For the text-containing cell, return its midpoint in [x, y] coordinate format. 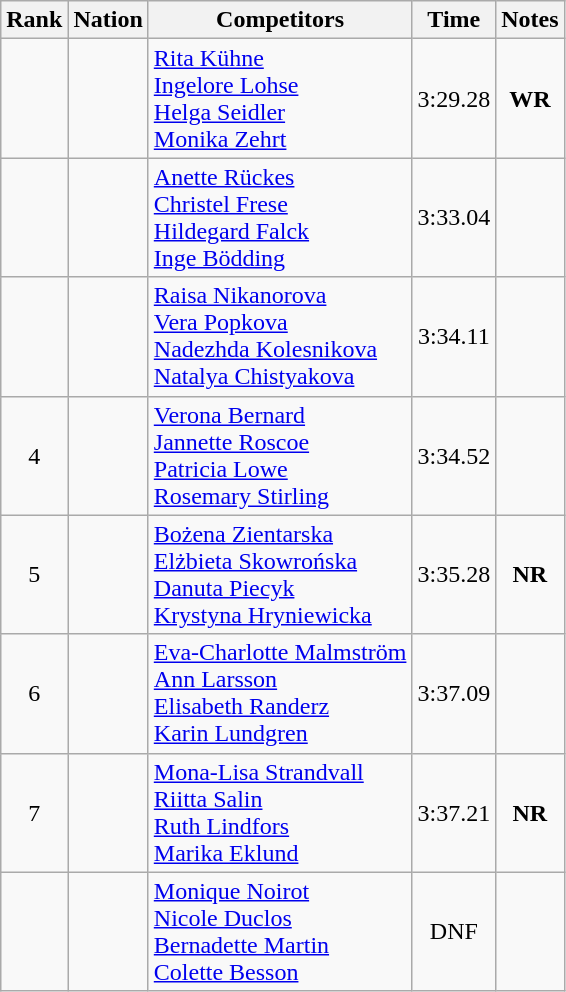
Competitors [280, 20]
WR [530, 98]
5 [34, 574]
Raisa NikanorovaVera PopkovaNadezhda KolesnikovaNatalya Chistyakova [280, 336]
3:33.04 [454, 218]
Mona-Lisa StrandvallRiitta SalinRuth LindforsMarika Eklund [280, 812]
Verona BernardJannette RoscoePatricia LoweRosemary Stirling [280, 456]
3:34.11 [454, 336]
3:34.52 [454, 456]
Monique NoirotNicole DuclosBernadette MartinColette Besson [280, 932]
4 [34, 456]
6 [34, 694]
DNF [454, 932]
3:37.21 [454, 812]
Anette RückesChristel FreseHildegard FalckInge Bödding [280, 218]
3:35.28 [454, 574]
3:37.09 [454, 694]
Time [454, 20]
Eva-Charlotte MalmströmAnn LarssonElisabeth RanderzKarin Lundgren [280, 694]
Nation [108, 20]
Rank [34, 20]
Notes [530, 20]
Rita KühneIngelore LohseHelga SeidlerMonika Zehrt [280, 98]
7 [34, 812]
Bożena ZientarskaElżbieta SkowrońskaDanuta PiecykKrystyna Hryniewicka [280, 574]
3:29.28 [454, 98]
